Capture the cell that displays the provided text and extract its (x, y) central coordinate. 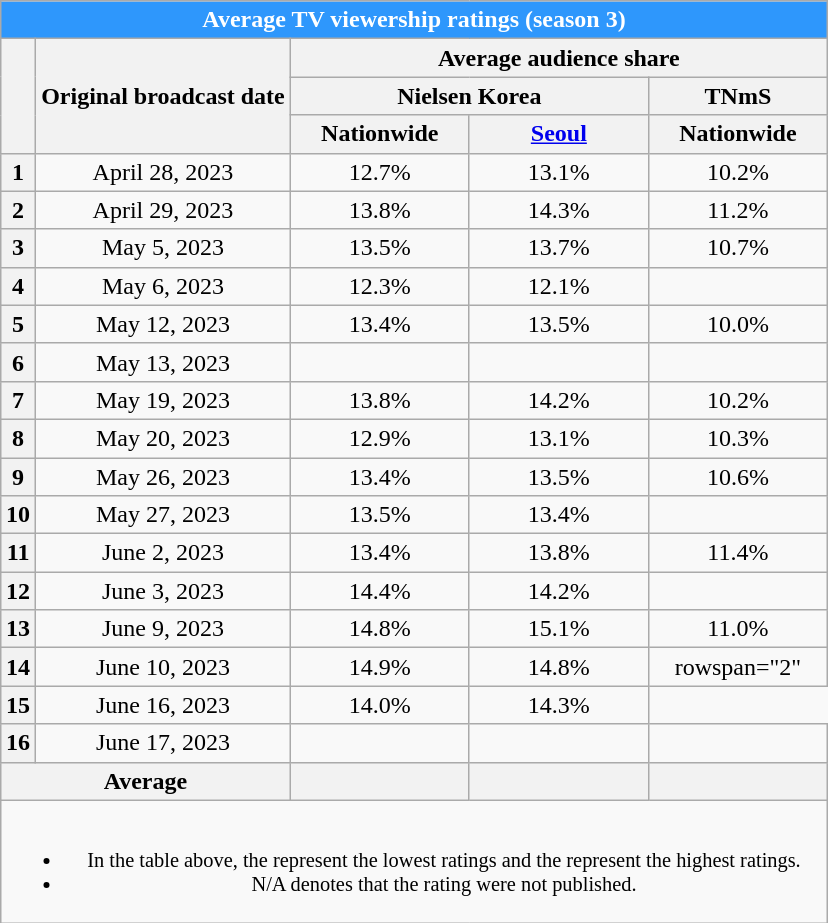
13 (18, 629)
TNmS (738, 96)
May 26, 2023 (164, 477)
2 (18, 210)
3 (18, 248)
5 (18, 324)
15.1% (558, 629)
June 3, 2023 (164, 591)
9 (18, 477)
June 10, 2023 (164, 667)
May 27, 2023 (164, 515)
12.1% (558, 286)
May 6, 2023 (164, 286)
12.9% (380, 438)
14.0% (380, 705)
Seoul (558, 134)
12.7% (380, 172)
Average TV viewership ratings (season 3) (414, 20)
11.2% (738, 210)
10.0% (738, 324)
June 16, 2023 (164, 705)
15 (18, 705)
10.3% (738, 438)
Average audience share (558, 58)
14.9% (380, 667)
7 (18, 400)
8 (18, 438)
April 29, 2023 (164, 210)
6 (18, 362)
13.7% (558, 248)
June 9, 2023 (164, 629)
In the table above, the represent the lowest ratings and the represent the highest ratings.N/A denotes that the rating were not published. (414, 861)
11 (18, 553)
11.0% (738, 629)
10.7% (738, 248)
14.4% (380, 591)
May 13, 2023 (164, 362)
May 12, 2023 (164, 324)
June 2, 2023 (164, 553)
14 (18, 667)
16 (18, 743)
June 17, 2023 (164, 743)
4 (18, 286)
rowspan="2" (738, 667)
10.6% (738, 477)
Original broadcast date (164, 96)
May 5, 2023 (164, 248)
10 (18, 515)
Average (146, 781)
11.4% (738, 553)
12 (18, 591)
April 28, 2023 (164, 172)
May 20, 2023 (164, 438)
May 19, 2023 (164, 400)
Nielsen Korea (469, 96)
12.3% (380, 286)
1 (18, 172)
